Identify which cell holds the provided text, then report its [x, y] central coordinate. 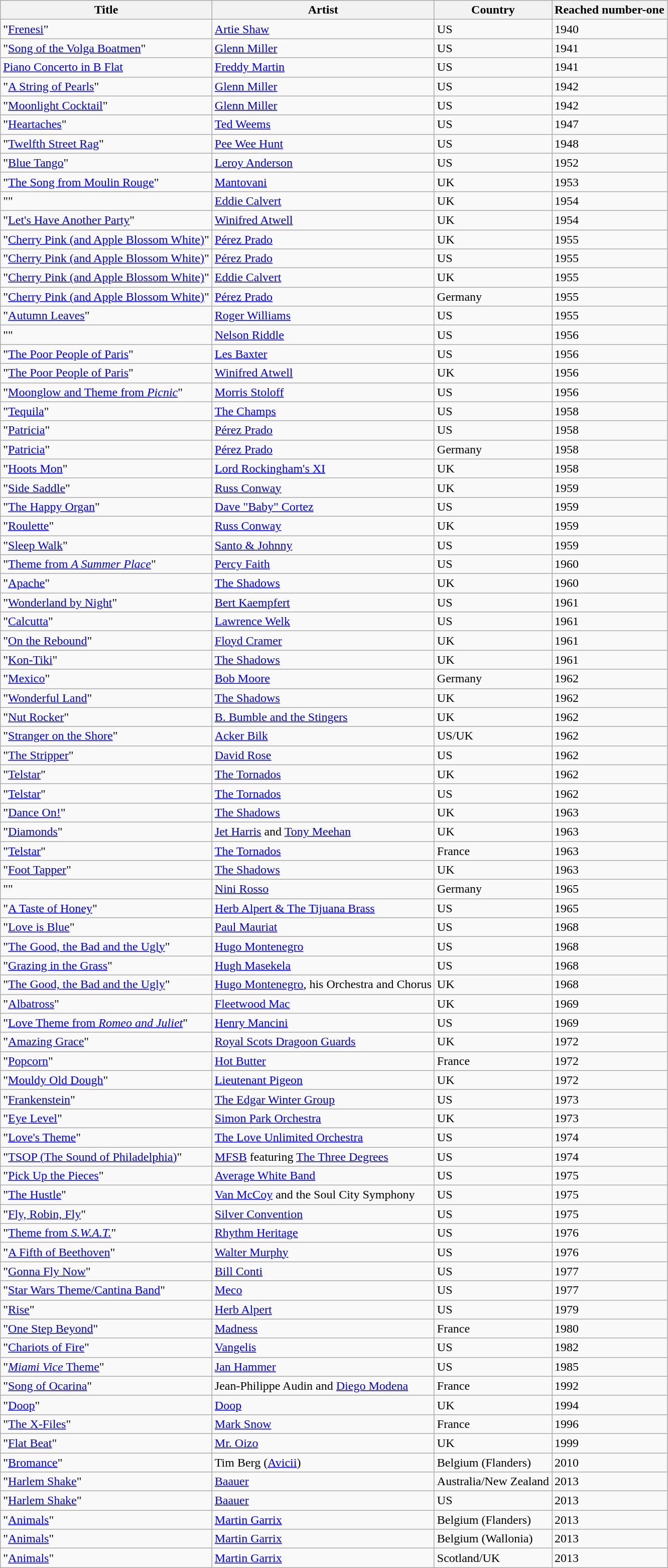
"Flat Beat" [106, 1443]
"Let's Have Another Party" [106, 220]
1953 [610, 182]
Percy Faith [323, 564]
Madness [323, 1329]
1985 [610, 1367]
Ted Weems [323, 125]
Pee Wee Hunt [323, 144]
"Sleep Walk" [106, 545]
US/UK [493, 736]
Tim Berg (Avicii) [323, 1463]
Bert Kaempfert [323, 602]
Reached number-one [610, 10]
The Edgar Winter Group [323, 1099]
"Frenesi" [106, 29]
"Foot Tapper" [106, 870]
The Love Unlimited Orchestra [323, 1137]
"Blue Tango" [106, 163]
"The Stripper" [106, 755]
"Calcutta" [106, 622]
"Side Saddle" [106, 488]
Walter Murphy [323, 1252]
Lawrence Welk [323, 622]
"Roulette" [106, 526]
"Eye Level" [106, 1118]
Mark Snow [323, 1424]
"Love Theme from Romeo and Juliet" [106, 1023]
Rhythm Heritage [323, 1233]
"Amazing Grace" [106, 1042]
"Heartaches" [106, 125]
Dave "Baby" Cortez [323, 507]
"Kon-Tiki" [106, 660]
Lieutenant Pigeon [323, 1080]
"One Step Beyond" [106, 1329]
"Rise" [106, 1309]
1999 [610, 1443]
"Chariots of Fire" [106, 1348]
Morris Stoloff [323, 392]
"Hoots Mon" [106, 468]
"Theme from S.W.A.T." [106, 1233]
"Albatross" [106, 1004]
Floyd Cramer [323, 641]
Scotland/UK [493, 1558]
Leroy Anderson [323, 163]
"A String of Pearls" [106, 86]
Hugo Montenegro, his Orchestra and Chorus [323, 985]
Bill Conti [323, 1271]
Title [106, 10]
Hot Butter [323, 1061]
"On the Rebound" [106, 641]
Roger Williams [323, 316]
Mr. Oizo [323, 1443]
Country [493, 10]
"Theme from A Summer Place" [106, 564]
Artist [323, 10]
"Frankenstein" [106, 1099]
"Miami Vice Theme" [106, 1367]
"Fly, Robin, Fly" [106, 1214]
"Pick Up the Pieces" [106, 1176]
"Grazing in the Grass" [106, 966]
Freddy Martin [323, 67]
Royal Scots Dragoon Guards [323, 1042]
"Autumn Leaves" [106, 316]
Hugo Montenegro [323, 946]
Paul Mauriat [323, 927]
Silver Convention [323, 1214]
1948 [610, 144]
1992 [610, 1386]
1952 [610, 163]
"Twelfth Street Rag" [106, 144]
Bob Moore [323, 679]
Lord Rockingham's XI [323, 468]
Fleetwood Mac [323, 1004]
Santo & Johnny [323, 545]
Vangelis [323, 1348]
"Love is Blue" [106, 927]
The Champs [323, 411]
"Doop" [106, 1405]
Belgium (Wallonia) [493, 1539]
"Mouldy Old Dough" [106, 1080]
"Dance On!" [106, 812]
"Star Wars Theme/Cantina Band" [106, 1290]
1996 [610, 1424]
Piano Concerto in B Flat [106, 67]
MFSB featuring The Three Degrees [323, 1156]
Average White Band [323, 1176]
Acker Bilk [323, 736]
"The X-Files" [106, 1424]
Hugh Masekela [323, 966]
"Popcorn" [106, 1061]
1940 [610, 29]
Doop [323, 1405]
Simon Park Orchestra [323, 1118]
1982 [610, 1348]
2010 [610, 1463]
"The Song from Moulin Rouge" [106, 182]
Artie Shaw [323, 29]
1947 [610, 125]
"TSOP (The Sound of Philadelphia)" [106, 1156]
"Diamonds" [106, 831]
Les Baxter [323, 354]
Van McCoy and the Soul City Symphony [323, 1195]
"Moonlight Cocktail" [106, 105]
"Mexico" [106, 679]
Henry Mancini [323, 1023]
1979 [610, 1309]
"Tequila" [106, 411]
Nini Rosso [323, 889]
"The Happy Organ" [106, 507]
"Song of the Volga Boatmen" [106, 48]
"Love's Theme" [106, 1137]
Herb Alpert & The Tijuana Brass [323, 908]
"Wonderful Land" [106, 698]
Jet Harris and Tony Meehan [323, 831]
Mantovani [323, 182]
"Gonna Fly Now" [106, 1271]
"Bromance" [106, 1463]
Herb Alpert [323, 1309]
"Wonderland by Night" [106, 602]
Jan Hammer [323, 1367]
B. Bumble and the Stingers [323, 717]
Australia/New Zealand [493, 1482]
"The Hustle" [106, 1195]
1980 [610, 1329]
"Song of Ocarina" [106, 1386]
"A Taste of Honey" [106, 908]
Meco [323, 1290]
"Stranger on the Shore" [106, 736]
"A Fifth of Beethoven" [106, 1252]
"Nut Rocker" [106, 717]
David Rose [323, 755]
1994 [610, 1405]
"Apache" [106, 583]
"Moonglow and Theme from Picnic" [106, 392]
Jean-Philippe Audin and Diego Modena [323, 1386]
Nelson Riddle [323, 335]
